Detect which cell encompasses the target text, then output its (X, Y) center coordinate. 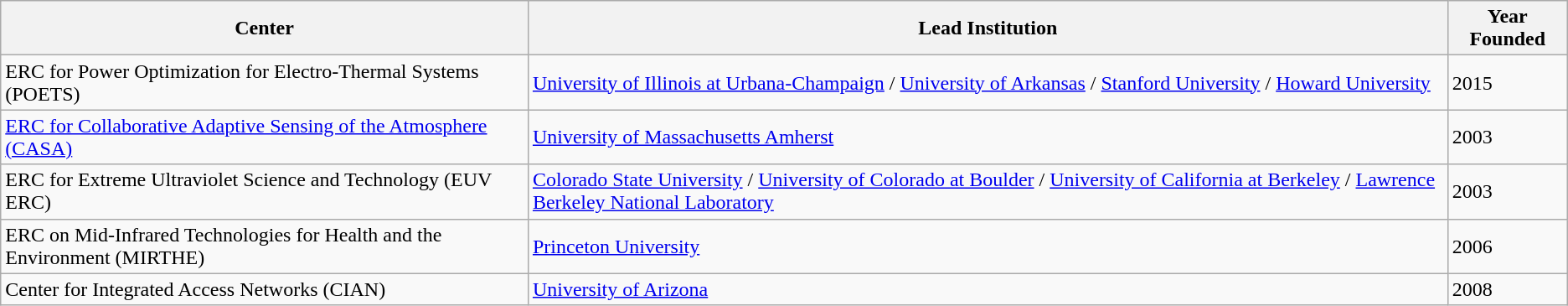
Lead Institution (988, 29)
2008 (1508, 289)
University of Illinois at Urbana-Champaign / University of Arkansas / Stanford University / Howard University (988, 82)
University of Massachusetts Amherst (988, 137)
Center (265, 29)
Year Founded (1508, 29)
University of Arizona (988, 289)
Colorado State University / University of Colorado at Boulder / University of California at Berkeley / Lawrence Berkeley National Laboratory (988, 191)
ERC for Extreme Ultraviolet Science and Technology (EUV ERC) (265, 191)
ERC on Mid-Infrared Technologies for Health and the Environment (MIRTHE) (265, 246)
2006 (1508, 246)
Center for Integrated Access Networks (CIAN) (265, 289)
Princeton University (988, 246)
ERC for Power Optimization for Electro-Thermal Systems (POETS) (265, 82)
ERC for Collaborative Adaptive Sensing of the Atmosphere (CASA) (265, 137)
2015 (1508, 82)
